Provide the (X, Y) coordinate of the cell's center where the given text is located.  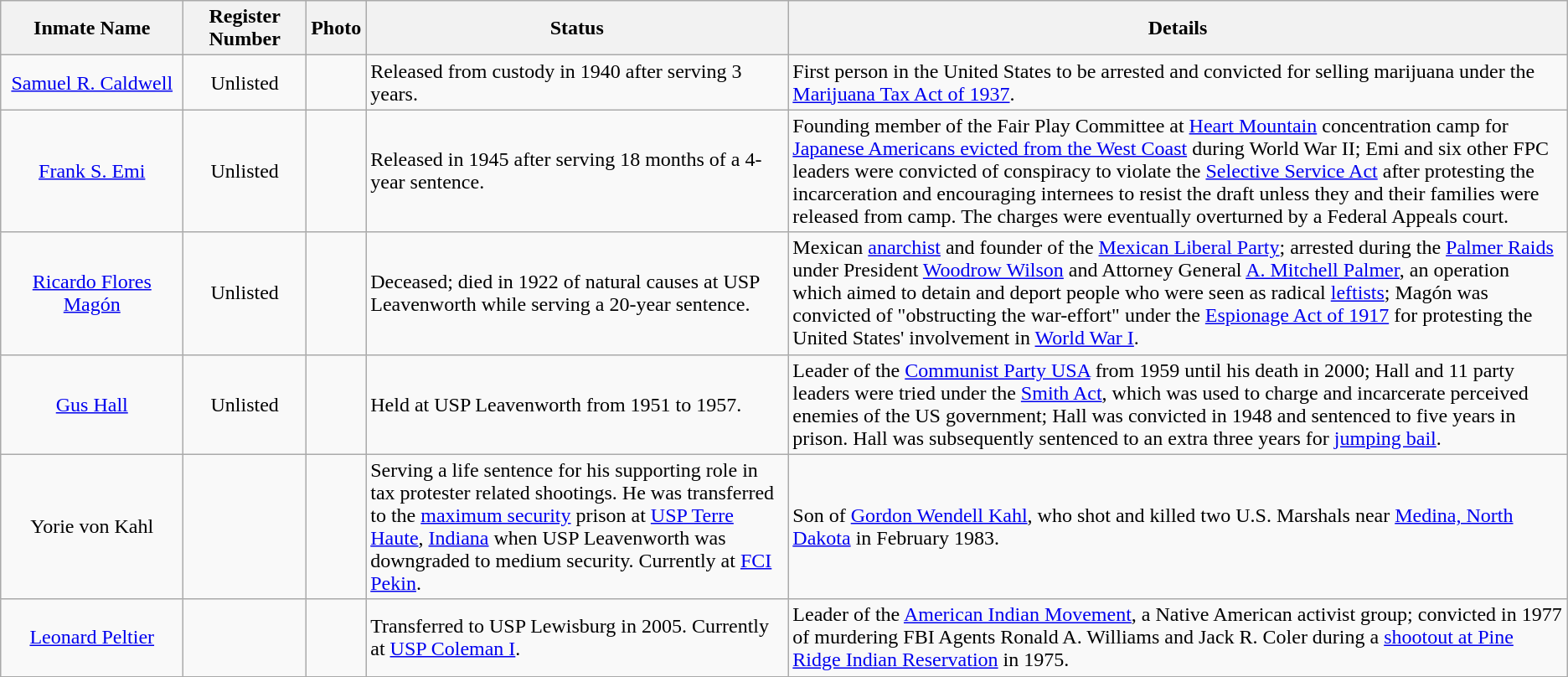
Deceased; died in 1922 of natural causes at USP Leavenworth while serving a 20-year sentence. (577, 293)
Register Number (245, 28)
Samuel R. Caldwell (92, 82)
Inmate Name (92, 28)
Status (577, 28)
Photo (337, 28)
Frank S. Emi (92, 171)
Yorie von Kahl (92, 526)
Released from custody in 1940 after serving 3 years. (577, 82)
First person in the United States to be arrested and convicted for selling marijuana under the Marijuana Tax Act of 1937. (1178, 82)
Leonard Peltier (92, 638)
Released in 1945 after serving 18 months of a 4-year sentence. (577, 171)
Gus Hall (92, 404)
Details (1178, 28)
Son of Gordon Wendell Kahl, who shot and killed two U.S. Marshals near Medina, North Dakota in February 1983. (1178, 526)
Ricardo Flores Magón (92, 293)
Transferred to USP Lewisburg in 2005. Currently at USP Coleman I. (577, 638)
Held at USP Leavenworth from 1951 to 1957. (577, 404)
